Return (x, y) of the center of cell containing provided text 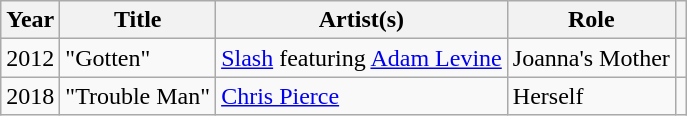
2012 (30, 58)
Role (591, 20)
Chris Pierce (362, 96)
Herself (591, 96)
Slash featuring Adam Levine (362, 58)
2018 (30, 96)
Joanna's Mother (591, 58)
Artist(s) (362, 20)
Title (138, 20)
"Trouble Man" (138, 96)
"Gotten" (138, 58)
Year (30, 20)
